Provide the [X, Y] coordinate of the cell's center where the given text is located.  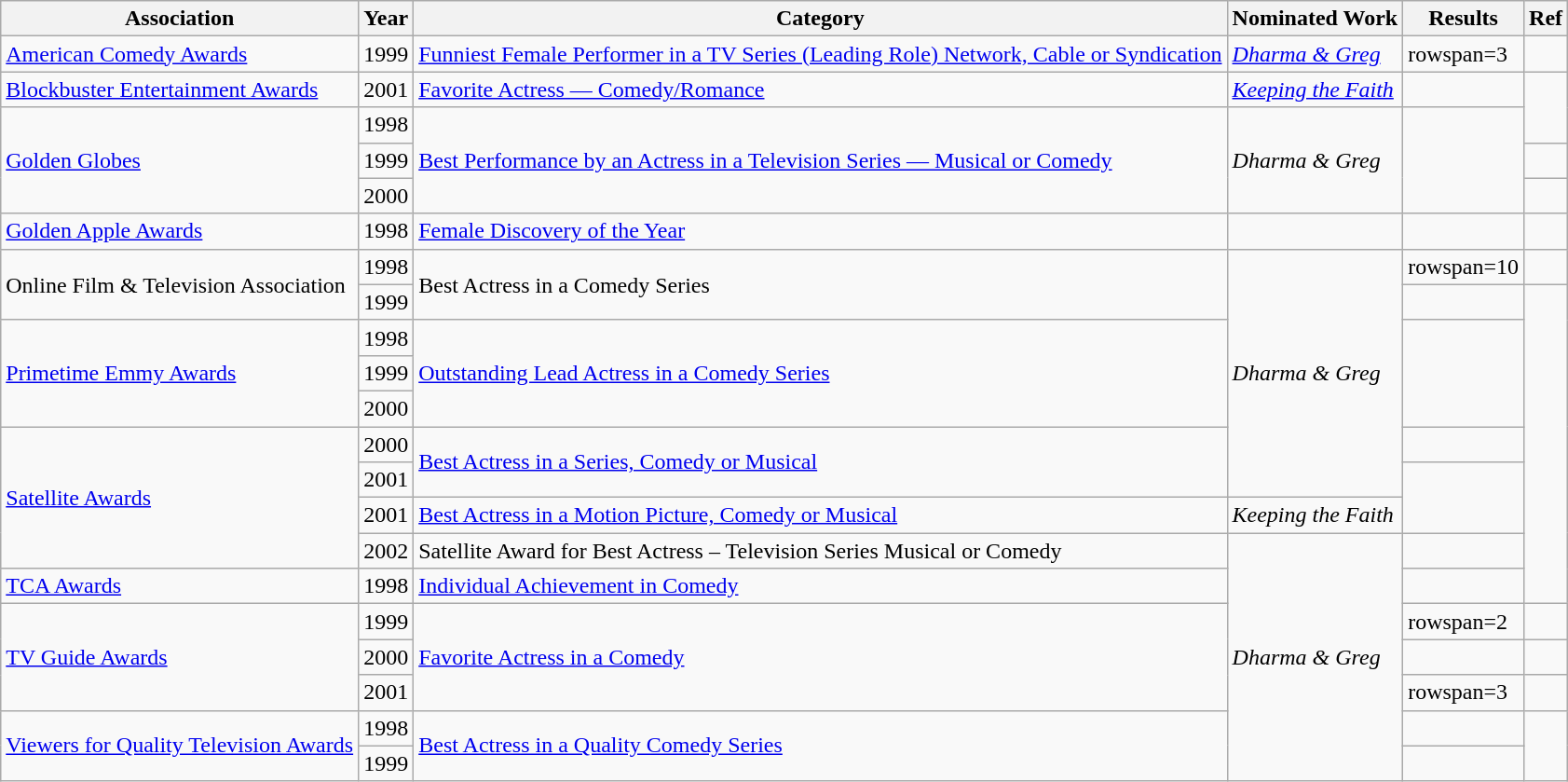
Best Actress in a Comedy Series [820, 284]
rowspan=2 [1464, 622]
Online Film & Television Association [180, 284]
Primetime Emmy Awards [180, 373]
Best Actress in a Series, Comedy or Musical [820, 462]
2002 [386, 551]
Association [180, 19]
Golden Globes [180, 160]
Female Discovery of the Year [820, 231]
TV Guide Awards [180, 657]
Favorite Actress — Comedy/Romance [820, 89]
rowspan=10 [1464, 267]
Viewers for Quality Television Awards [180, 746]
Individual Achievement in Comedy [820, 586]
Satellite Awards [180, 498]
Ref [1547, 19]
Blockbuster Entertainment Awards [180, 89]
Satellite Award for Best Actress – Television Series Musical or Comedy [820, 551]
Funniest Female Performer in a TV Series (Leading Role) Network, Cable or Syndication [820, 54]
Category [820, 19]
Best Performance by an Actress in a Television Series — Musical or Comedy [820, 160]
American Comedy Awards [180, 54]
Year [386, 19]
Results [1464, 19]
Outstanding Lead Actress in a Comedy Series [820, 373]
Best Actress in a Quality Comedy Series [820, 746]
Favorite Actress in a Comedy [820, 657]
Best Actress in a Motion Picture, Comedy or Musical [820, 515]
TCA Awards [180, 586]
Golden Apple Awards [180, 231]
Nominated Work [1316, 19]
